Pinpoint the cell where the given text exists, returning its (X, Y) midpoint coordinate. 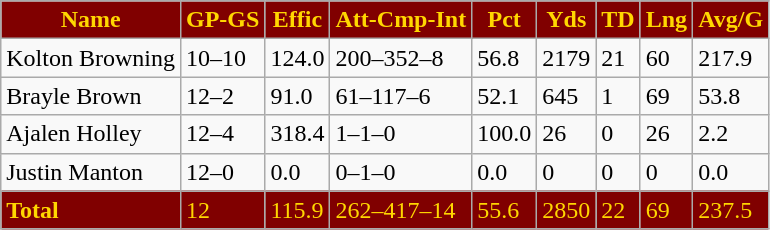
Brayle Brown (91, 96)
TD (618, 20)
645 (566, 96)
200–352–8 (401, 58)
12–2 (222, 96)
262–417–14 (401, 210)
Total (91, 210)
53.8 (731, 96)
1–1–0 (401, 134)
Yds (566, 20)
Justin Manton (91, 172)
GP-GS (222, 20)
12–0 (222, 172)
318.4 (298, 134)
52.1 (504, 96)
Kolton Browning (91, 58)
91.0 (298, 96)
1 (618, 96)
Avg/G (731, 20)
56.8 (504, 58)
Effic (298, 20)
2179 (566, 58)
100.0 (504, 134)
60 (666, 58)
Lng (666, 20)
217.9 (731, 58)
12–4 (222, 134)
Pct (504, 20)
22 (618, 210)
0–1–0 (401, 172)
Att-Cmp-Int (401, 20)
61–117–6 (401, 96)
124.0 (298, 58)
2.2 (731, 134)
55.6 (504, 210)
21 (618, 58)
Name (91, 20)
115.9 (298, 210)
Ajalen Holley (91, 134)
2850 (566, 210)
12 (222, 210)
237.5 (731, 210)
10–10 (222, 58)
